Return the (x, y) coordinate for the center point of the cell that contains the specified text.  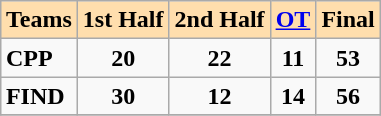
FIND (38, 96)
Final (348, 20)
Teams (38, 20)
53 (348, 58)
12 (220, 96)
OT (293, 20)
56 (348, 96)
20 (123, 58)
2nd Half (220, 20)
30 (123, 96)
1st Half (123, 20)
11 (293, 58)
14 (293, 96)
22 (220, 58)
CPP (38, 58)
